For the text-containing cell, return its midpoint in [X, Y] coordinate format. 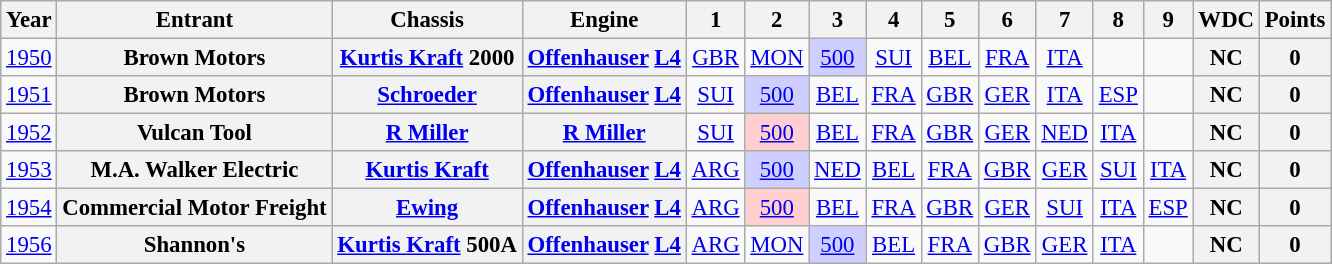
6 [1006, 20]
1953 [29, 170]
1952 [29, 133]
5 [950, 20]
Points [1294, 20]
Shannon's [194, 245]
Vulcan Tool [194, 133]
M.A. Walker Electric [194, 170]
Kurtis Kraft [427, 170]
Ewing [427, 208]
9 [1168, 20]
Year [29, 20]
Kurtis Kraft 500A [427, 245]
1950 [29, 58]
Kurtis Kraft 2000 [427, 58]
Schroeder [427, 95]
1956 [29, 245]
1951 [29, 95]
7 [1064, 20]
Entrant [194, 20]
4 [894, 20]
1954 [29, 208]
Engine [604, 20]
1 [716, 20]
WDC [1226, 20]
Chassis [427, 20]
8 [1118, 20]
Commercial Motor Freight [194, 208]
2 [777, 20]
3 [838, 20]
